Return (X, Y) of the center of cell containing provided text 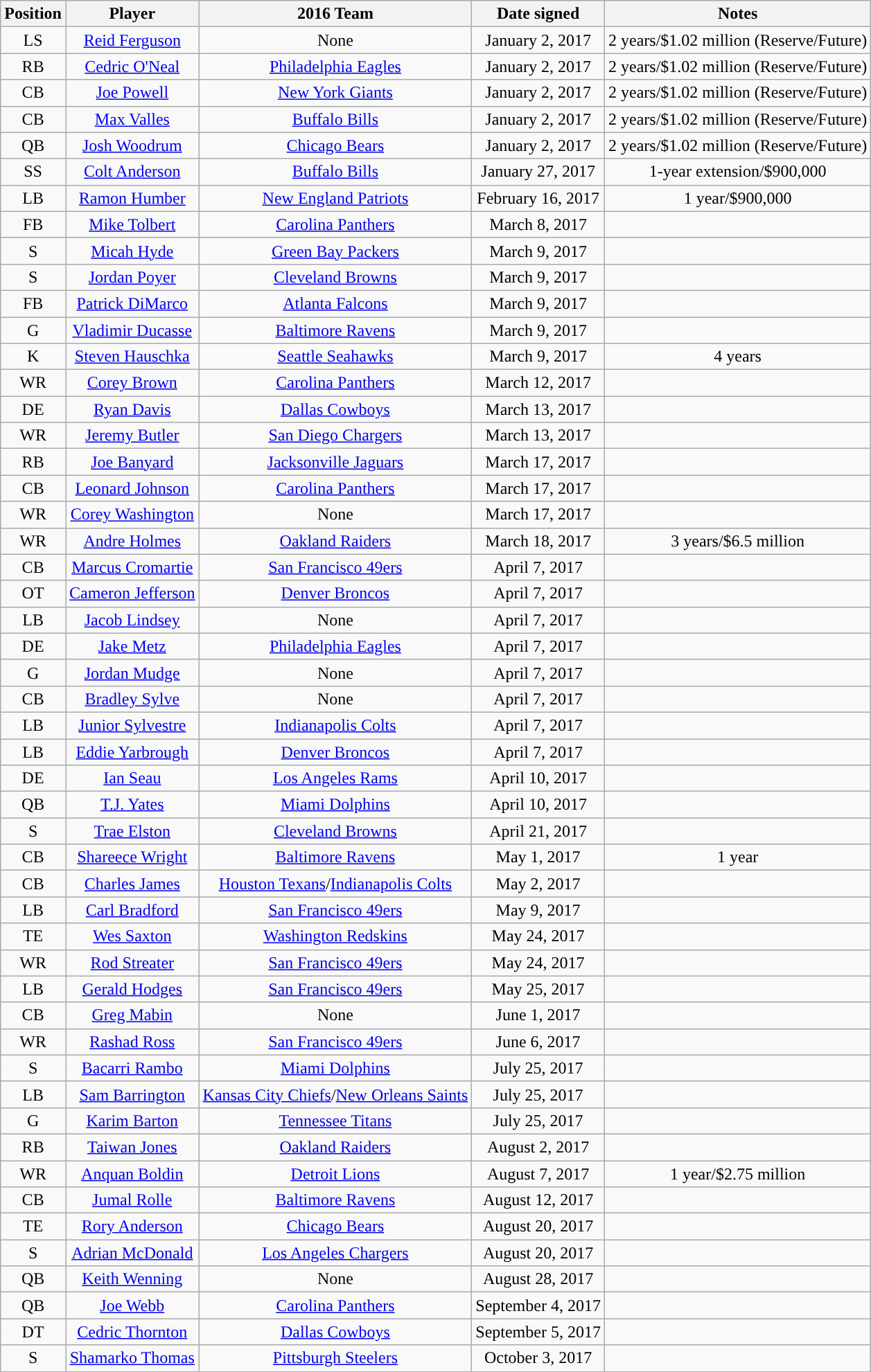
May 9, 2017 (538, 910)
Tennessee Titans (335, 1121)
Rod Streater (132, 963)
September 4, 2017 (538, 1306)
Vladimir Ducasse (132, 330)
San Diego Chargers (335, 436)
Karim Barton (132, 1121)
Cedric Thornton (132, 1332)
Bradley Sylve (132, 699)
Position (33, 14)
Corey Brown (132, 383)
Jeremy Butler (132, 436)
Max Valles (132, 119)
August 7, 2017 (538, 1174)
LS (33, 40)
January 27, 2017 (538, 172)
Ryan Davis (132, 409)
May 25, 2017 (538, 989)
Joe Webb (132, 1306)
Gerald Hodges (132, 989)
Jake Metz (132, 646)
June 6, 2017 (538, 1042)
Reid Ferguson (132, 40)
Ian Seau (132, 778)
3 years/$6.5 million (737, 541)
Eddie Yarbrough (132, 751)
Corey Washington (132, 515)
Cameron Jefferson (132, 594)
1 year/$2.75 million (737, 1174)
1 year/$900,000 (737, 198)
Shamarko Thomas (132, 1358)
Colt Anderson (132, 172)
April 21, 2017 (538, 831)
Date signed (538, 14)
Jacob Lindsey (132, 620)
February 16, 2017 (538, 198)
Washington Redskins (335, 936)
September 5, 2017 (538, 1332)
October 3, 2017 (538, 1358)
Wes Saxton (132, 936)
August 28, 2017 (538, 1279)
Micah Hyde (132, 251)
Ramon Humber (132, 198)
Bacarri Rambo (132, 1068)
Charles James (132, 884)
K (33, 357)
Atlanta Falcons (335, 303)
Anquan Boldin (132, 1174)
March 8, 2017 (538, 224)
March 18, 2017 (538, 541)
Sam Barrington (132, 1094)
Indianapolis Colts (335, 725)
Cedric O'Neal (132, 66)
Taiwan Jones (132, 1147)
OT (33, 594)
DT (33, 1332)
Marcus Cromartie (132, 567)
Patrick DiMarco (132, 303)
Green Bay Packers (335, 251)
Player (132, 14)
Rory Anderson (132, 1227)
Detroit Lions (335, 1174)
Jumal Rolle (132, 1200)
Jordan Poyer (132, 277)
Adrian McDonald (132, 1253)
Shareece Wright (132, 857)
Greg Mabin (132, 1015)
T.J. Yates (132, 805)
Kansas City Chiefs/New Orleans Saints (335, 1094)
2016 Team (335, 14)
August 12, 2017 (538, 1200)
May 2, 2017 (538, 884)
May 1, 2017 (538, 857)
SS (33, 172)
Josh Woodrum (132, 145)
4 years (737, 357)
Junior Sylvestre (132, 725)
June 1, 2017 (538, 1015)
Notes (737, 14)
Rashad Ross (132, 1042)
Pittsburgh Steelers (335, 1358)
August 2, 2017 (538, 1147)
New England Patriots (335, 198)
Joe Powell (132, 93)
1 year (737, 857)
Los Angeles Chargers (335, 1253)
Jacksonville Jaguars (335, 462)
Carl Bradford (132, 910)
Seattle Seahawks (335, 357)
New York Giants (335, 93)
Keith Wenning (132, 1279)
Jordan Mudge (132, 672)
Steven Hauschka (132, 357)
Trae Elston (132, 831)
Houston Texans/Indianapolis Colts (335, 884)
Andre Holmes (132, 541)
Leonard Johnson (132, 488)
March 12, 2017 (538, 383)
Mike Tolbert (132, 224)
Joe Banyard (132, 462)
1-year extension/$900,000 (737, 172)
Los Angeles Rams (335, 778)
